Identify which cell holds the provided text, then report its [x, y] central coordinate. 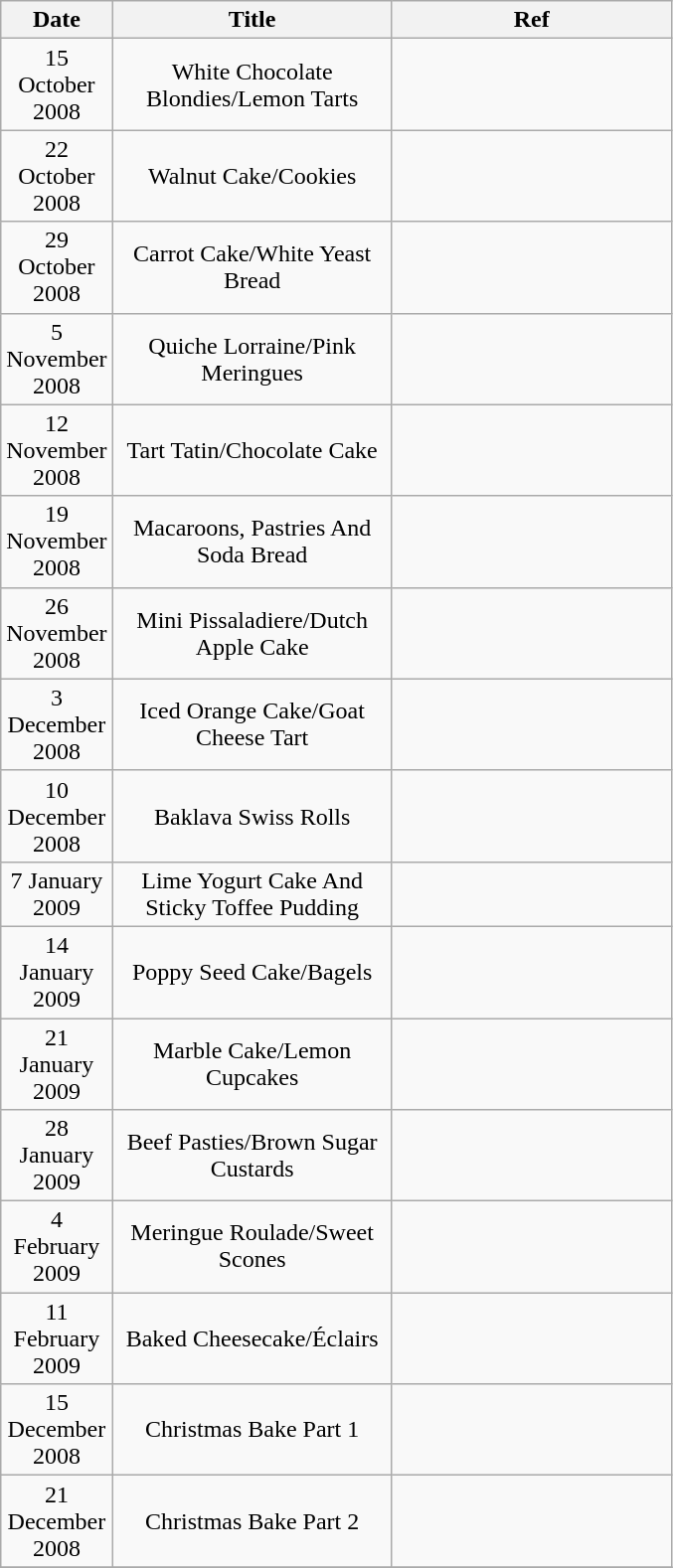
4 February 2009 [57, 1247]
21 December 2008 [57, 1521]
Tart Tatin/Chocolate Cake [252, 450]
Baklava Swiss Rolls [252, 816]
29 October 2008 [57, 267]
12 November 2008 [57, 450]
Christmas Bake Part 2 [252, 1521]
11 February 2009 [57, 1338]
Lime Yogurt Cake And Sticky Toffee Pudding [252, 894]
Marble Cake/Lemon Cupcakes [252, 1063]
Mini Pissaladiere/Dutch Apple Cake [252, 633]
Title [252, 20]
28 January 2009 [57, 1156]
Carrot Cake/White Yeast Bread [252, 267]
Christmas Bake Part 1 [252, 1430]
Beef Pasties/Brown Sugar Custards [252, 1156]
3 December 2008 [57, 724]
Meringue Roulade/Sweet Scones [252, 1247]
15 October 2008 [57, 84]
Iced Orange Cake/Goat Cheese Tart [252, 724]
Macaroons, Pastries And Soda Bread [252, 542]
7 January 2009 [57, 894]
Quiche Lorraine/Pink Meringues [252, 359]
26 November 2008 [57, 633]
21 January 2009 [57, 1063]
Walnut Cake/Cookies [252, 176]
15 December 2008 [57, 1430]
Date [57, 20]
Baked Cheesecake/Éclairs [252, 1338]
White Chocolate Blondies/Lemon Tarts [252, 84]
Poppy Seed Cake/Bagels [252, 972]
5 November 2008 [57, 359]
10 December 2008 [57, 816]
Ref [531, 20]
14 January 2009 [57, 972]
19 November 2008 [57, 542]
22 October 2008 [57, 176]
